Output the [X, Y] coordinate of the center of the cell containing the given text.  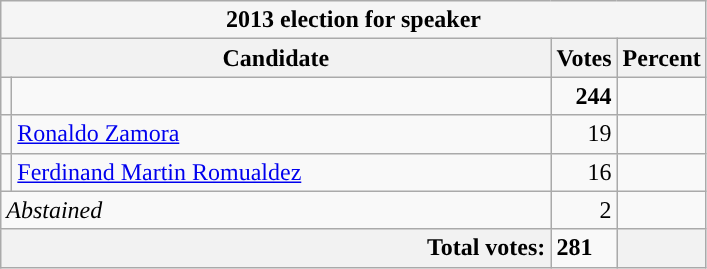
Ronaldo Zamora [282, 134]
Ferdinand Martin Romualdez [282, 172]
2 [584, 210]
19 [584, 134]
244 [584, 96]
Votes [584, 58]
Candidate [276, 58]
281 [584, 248]
16 [584, 172]
Abstained [276, 210]
Total votes: [276, 248]
2013 election for speaker [354, 20]
Percent [662, 58]
